Output the (x, y) coordinate of the center of the cell containing the given text.  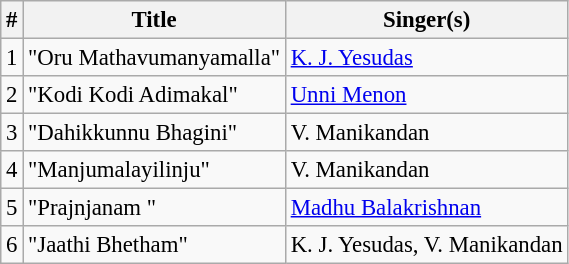
"Dahikkunnu Bhagini" (154, 133)
K. J. Yesudas, V. Manikandan (426, 245)
Unni Menon (426, 95)
Singer(s) (426, 20)
4 (12, 170)
"Jaathi Bhetham" (154, 245)
3 (12, 133)
2 (12, 95)
"Kodi Kodi Adimakal" (154, 95)
"Manjumalayilinju" (154, 170)
6 (12, 245)
Title (154, 20)
"Oru Mathavumanyamalla" (154, 58)
5 (12, 208)
# (12, 20)
"Prajnjanam " (154, 208)
Madhu Balakrishnan (426, 208)
1 (12, 58)
K. J. Yesudas (426, 58)
